Locate the cell with the specified text and output its (X, Y) center coordinate. 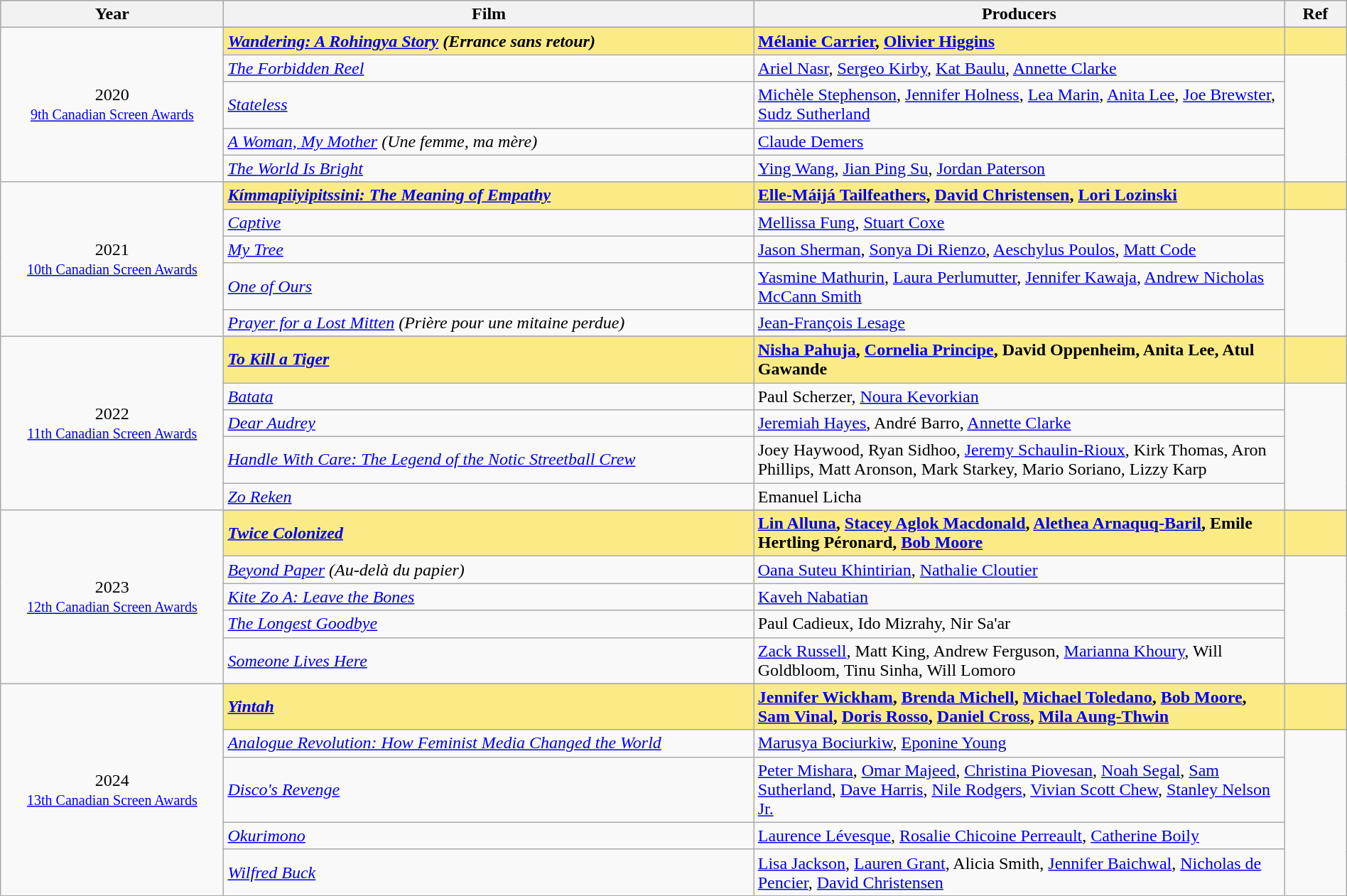
Joey Haywood, Ryan Sidhoo, Jeremy Schaulin-Rioux, Kirk Thomas, Aron Phillips, Matt Aronson, Mark Starkey, Mario Soriano, Lizzy Karp (1019, 460)
Zack Russell, Matt King, Andrew Ferguson, Marianna Khoury, Will Goldbloom, Tinu Sinha, Will Lomoro (1019, 661)
2024 13th Canadian Screen Awards (112, 789)
Jason Sherman, Sonya Di Rienzo, Aeschylus Poulos, Matt Code (1019, 249)
Stateless (489, 105)
Zo Reken (489, 497)
Jeremiah Hayes, André Barro, Annette Clarke (1019, 423)
Nisha Pahuja, Cornelia Principe, David Oppenheim, Anita Lee, Atul Gawande (1019, 360)
Kaveh Nabatian (1019, 597)
Michèle Stephenson, Jennifer Holness, Lea Marin, Anita Lee, Joe Brewster, Sudz Sutherland (1019, 105)
Elle-Máijá Tailfeathers, David Christensen, Lori Lozinski (1019, 195)
Lisa Jackson, Lauren Grant, Alicia Smith, Jennifer Baichwal, Nicholas de Pencier, David Christensen (1019, 873)
Kímmapiiyipitssini: The Meaning of Empathy (489, 195)
Year (112, 14)
2021 10th Canadian Screen Awards (112, 259)
Marusya Bociurkiw, Eponine Young (1019, 743)
Mélanie Carrier, Olivier Higgins (1019, 41)
To Kill a Tiger (489, 360)
Emanuel Licha (1019, 497)
Producers (1019, 14)
Wilfred Buck (489, 873)
Laurence Lévesque, Rosalie Chicoine Perreault, Catherine Boily (1019, 836)
Mellissa Fung, Stuart Coxe (1019, 222)
Jean-François Lesage (1019, 323)
Peter Mishara, Omar Majeed, Christina Piovesan, Noah Segal, Sam Sutherland, Dave Harris, Nile Rodgers, Vivian Scott Chew, Stanley Nelson Jr. (1019, 789)
Dear Audrey (489, 423)
Yintah (489, 706)
One of Ours (489, 286)
Wandering: A Rohingya Story (Errance sans retour) (489, 41)
2020 9th Canadian Screen Awards (112, 105)
Oana Suteu Khintirian, Nathalie Cloutier (1019, 570)
Twice Colonized (489, 533)
The Forbidden Reel (489, 68)
Ref (1316, 14)
Disco's Revenge (489, 789)
Lin Alluna, Stacey Aglok Macdonald, Alethea Arnaquq-Baril, Emile Hertling Péronard, Bob Moore (1019, 533)
Film (489, 14)
2022 11th Canadian Screen Awards (112, 423)
Yasmine Mathurin, Laura Perlumutter, Jennifer Kawaja, Andrew Nicholas McCann Smith (1019, 286)
Ariel Nasr, Sergeo Kirby, Kat Baulu, Annette Clarke (1019, 68)
2023 12th Canadian Screen Awards (112, 597)
The World Is Bright (489, 168)
Okurimono (489, 836)
My Tree (489, 249)
Kite Zo A: Leave the Bones (489, 597)
Someone Lives Here (489, 661)
A Woman, My Mother (Une femme, ma mère) (489, 141)
Prayer for a Lost Mitten (Prière pour une mitaine perdue) (489, 323)
Claude Demers (1019, 141)
Handle With Care: The Legend of the Notic Streetball Crew (489, 460)
Paul Cadieux, Ido Mizrahy, Nir Sa'ar (1019, 624)
The Longest Goodbye (489, 624)
Jennifer Wickham, Brenda Michell, Michael Toledano, Bob Moore, Sam Vinal, Doris Rosso, Daniel Cross, Mila Aung-Thwin (1019, 706)
Paul Scherzer, Noura Kevorkian (1019, 396)
Analogue Revolution: How Feminist Media Changed the World (489, 743)
Ying Wang, Jian Ping Su, Jordan Paterson (1019, 168)
Beyond Paper (Au-delà du papier) (489, 570)
Batata (489, 396)
Captive (489, 222)
